Find where the given text appears and provide that cell's center as (X, Y) coordinate. 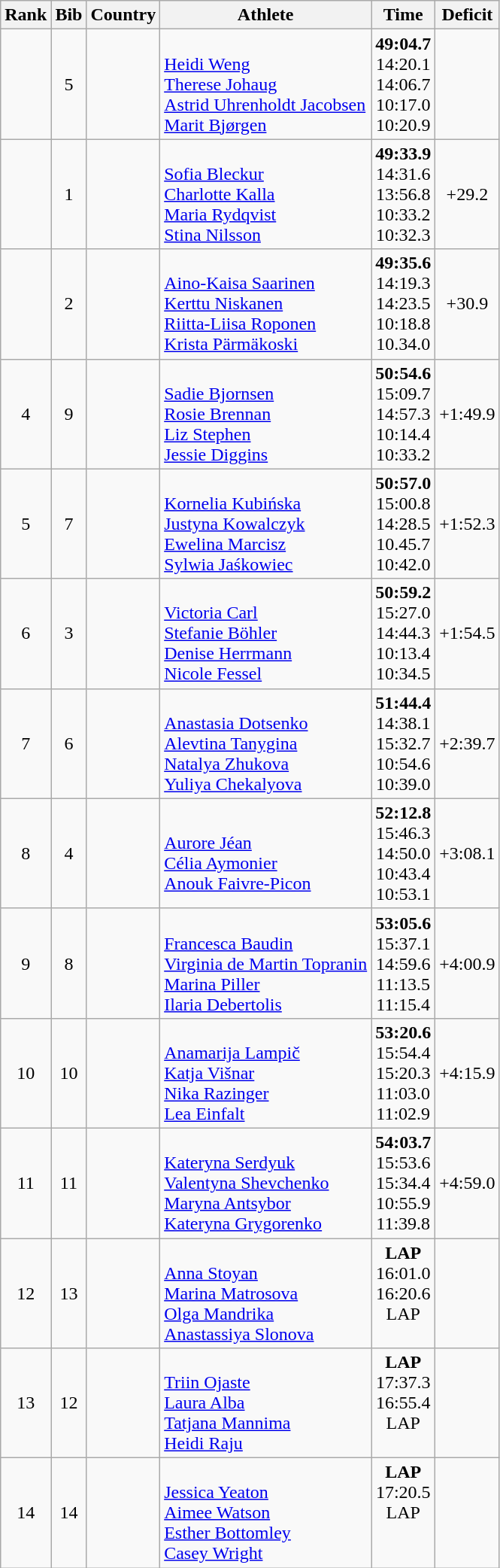
53:05.615:37.114:59.611:13.511:15.4 (403, 963)
Bib (69, 15)
50:54.615:09.714:57.310:14.410:33.2 (403, 414)
Anastasia DotsenkoAlevtina TanyginaNatalya ZhukovaYuliya Chekalyova (266, 743)
Triin OjasteLaura AlbaTatjana MannimaHeidi Raju (266, 1403)
2 (69, 304)
+29.2 (468, 194)
+3:08.1 (468, 853)
Sofia BleckurCharlotte KallaMaria RydqvistStina Nilsson (266, 194)
Time (403, 15)
Anamarija LampičKatja VišnarNika RazingerLea Einfalt (266, 1073)
49:33.914:31.613:56.810:33.210:32.3 (403, 194)
Anna StoyanMarina MatrosovaOlga MandrikaAnastassiya Slonova (266, 1293)
Aurore JéanCélia AymonierAnouk Faivre-Picon (266, 853)
Kornelia KubińskaJustyna KowalczykEwelina MarciszSylwia Jaśkowiec (266, 524)
+2:39.7 (468, 743)
+4:59.0 (468, 1183)
Country (123, 15)
LAP16:01.016:20.6LAP (403, 1293)
49:04.714:20.114:06.710:17.010:20.9 (403, 84)
1 (69, 194)
Sadie BjornsenRosie BrennanLiz StephenJessie Diggins (266, 414)
+4:15.9 (468, 1073)
Heidi WengTherese JohaugAstrid Uhrenholdt JacobsenMarit Bjørgen (266, 84)
54:03.715:53.615:34.410:55.911:39.8 (403, 1183)
+1:52.3 (468, 524)
Deficit (468, 15)
+4:00.9 (468, 963)
Athlete (266, 15)
LAP17:37.316:55.4LAP (403, 1403)
LAP17:20.5LAP (403, 1513)
52:12.815:46.314:50.010:43.410:53.1 (403, 853)
Rank (26, 15)
3 (69, 634)
Victoria CarlStefanie BöhlerDenise HerrmannNicole Fessel (266, 634)
51:44.414:38.115:32.710:54.610:39.0 (403, 743)
50:57.015:00.814:28.510.45.710:42.0 (403, 524)
Francesca BaudinVirginia de Martin TopraninMarina PillerIlaria Debertolis (266, 963)
49:35.614:19.314:23.510:18.810.34.0 (403, 304)
Jessica YeatonAimee WatsonEsther BottomleyCasey Wright (266, 1513)
50:59.215:27.014:44.310:13.410:34.5 (403, 634)
+1:49.9 (468, 414)
Aino-Kaisa SaarinenKerttu NiskanenRiitta-Liisa RoponenKrista Pärmäkoski (266, 304)
+30.9 (468, 304)
Kateryna SerdyukValentyna ShevchenkoMaryna AntsyborKateryna Grygorenko (266, 1183)
53:20.615:54.415:20.311:03.011:02.9 (403, 1073)
+1:54.5 (468, 634)
